Capture the cell that displays the provided text and extract its [X, Y] central coordinate. 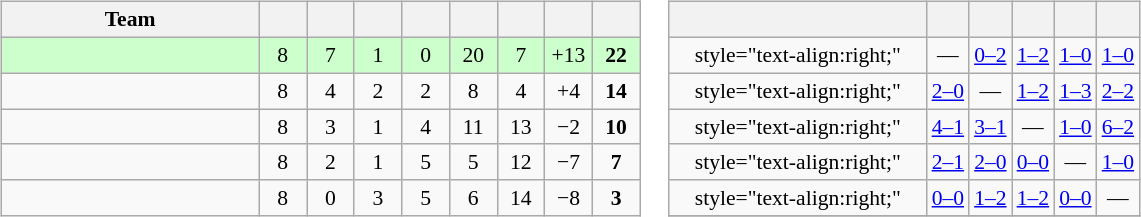
13 [521, 127]
1–3 [1076, 91]
+4 [569, 91]
Team [130, 20]
−2 [569, 127]
10 [616, 127]
3–1 [990, 127]
6–2 [1118, 127]
−7 [569, 162]
20 [473, 55]
22 [616, 55]
−8 [569, 198]
0–2 [990, 55]
+13 [569, 55]
4–1 [948, 127]
11 [473, 127]
12 [521, 162]
6 [473, 198]
2–1 [948, 162]
2–2 [1118, 91]
